Capture the cell that displays the provided text and extract its (X, Y) central coordinate. 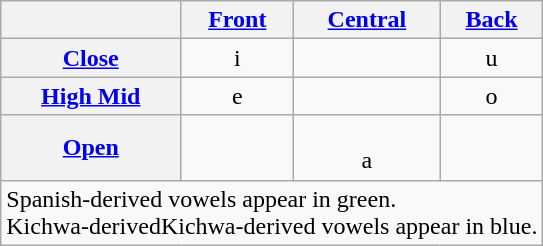
a (367, 148)
Open (91, 148)
u (492, 58)
i (238, 58)
Close (91, 58)
e (238, 96)
Front (238, 20)
High Mid (91, 96)
o (492, 96)
Central (367, 20)
Spanish-derived vowels appear in green.Kichwa-derivedKichwa-derived vowels appear in blue. (272, 212)
Back (492, 20)
